Return the (x, y) coordinate for the center point of the cell that contains the specified text.  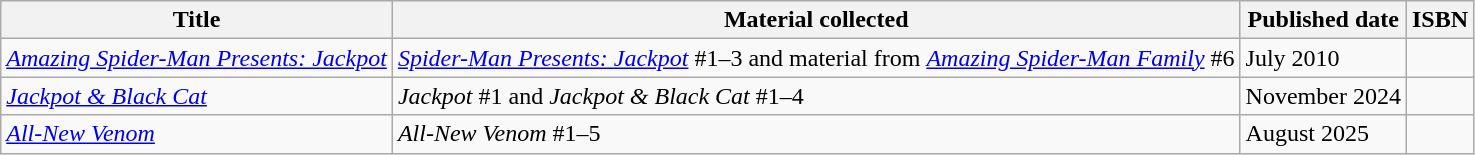
All-New Venom #1–5 (816, 134)
Title (197, 20)
Jackpot & Black Cat (197, 96)
Material collected (816, 20)
Published date (1323, 20)
ISBN (1440, 20)
August 2025 (1323, 134)
Amazing Spider-Man Presents: Jackpot (197, 58)
Spider-Man Presents: Jackpot #1–3 and material from Amazing Spider-Man Family #6 (816, 58)
All-New Venom (197, 134)
July 2010 (1323, 58)
Jackpot #1 and Jackpot & Black Cat #1–4 (816, 96)
November 2024 (1323, 96)
